Scan for the cell matching the given text and deliver its (x, y) coordinate at center. 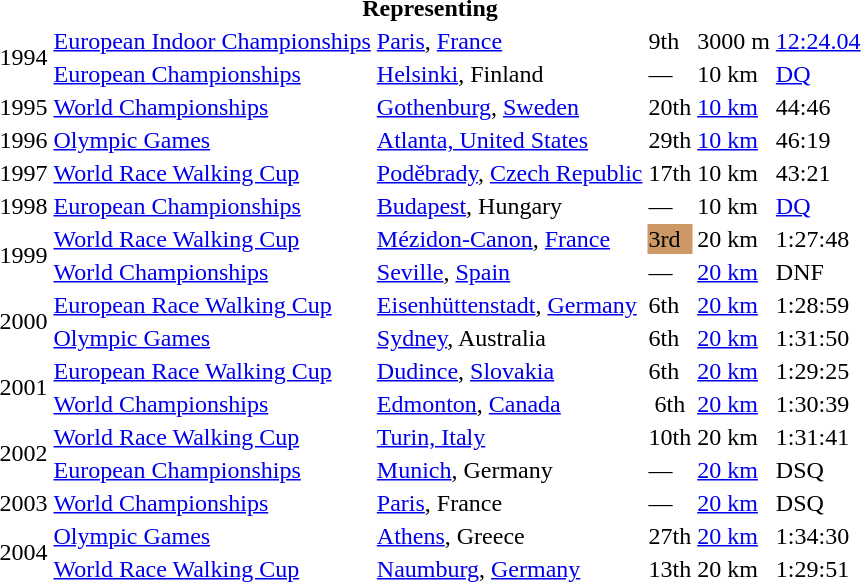
27th (670, 536)
Gothenburg, Sweden (510, 107)
Edmonton, Canada (510, 404)
Mézidon-Canon, France (510, 239)
3000 m (734, 41)
European Indoor Championships (212, 41)
10th (670, 437)
Munich, Germany (510, 470)
Dudince, Slovakia (510, 371)
Seville, Spain (510, 272)
Turin, Italy (510, 437)
Sydney, Australia (510, 338)
3rd (670, 239)
20th (670, 107)
17th (670, 173)
Helsinki, Finland (510, 74)
Poděbrady, Czech Republic (510, 173)
Budapest, Hungary (510, 206)
Atlanta, United States (510, 140)
9th (670, 41)
Eisenhüttenstadt, Germany (510, 305)
Athens, Greece (510, 536)
29th (670, 140)
